Identify which cell holds the provided text, then report its (X, Y) central coordinate. 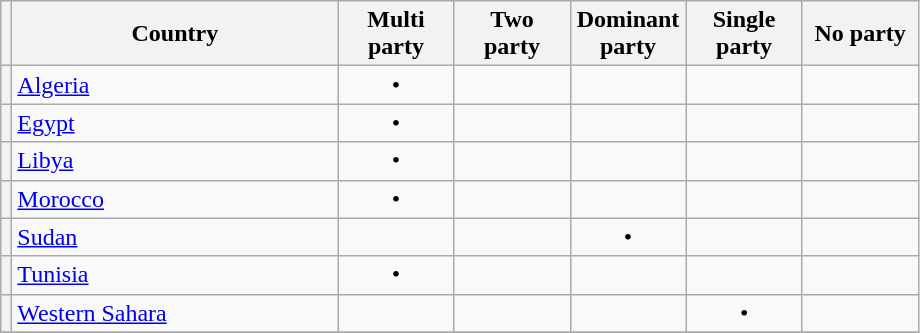
Country (175, 34)
Morocco (175, 199)
Libya (175, 161)
Western Sahara (175, 313)
Tunisia (175, 275)
No party (860, 34)
Sudan (175, 237)
Single party (744, 34)
Dominant party (628, 34)
Multi party (396, 34)
Algeria (175, 85)
Two party (512, 34)
Egypt (175, 123)
